Scan for the cell matching the given text and deliver its (x, y) coordinate at center. 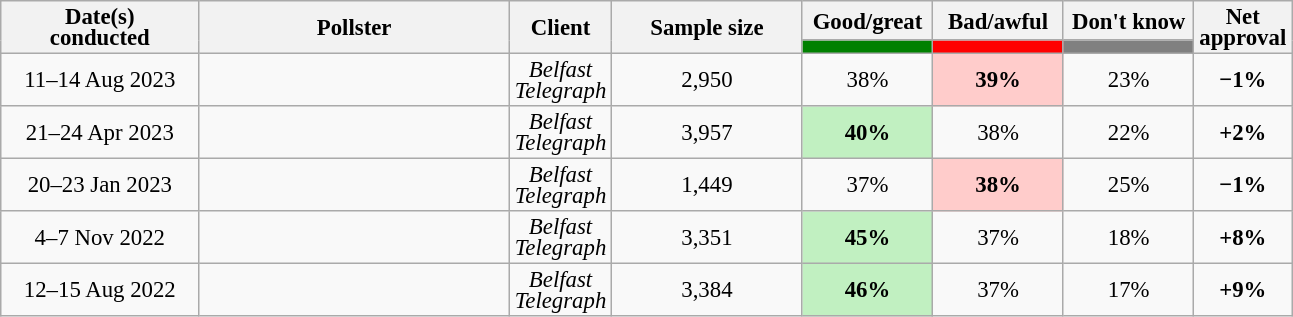
Good/great (868, 20)
20–23 Jan 2023 (100, 186)
Sample size (708, 28)
11–14 Aug 2023 (100, 80)
Net approval (1243, 28)
22% (1128, 132)
45% (868, 238)
Date(s)conducted (100, 28)
3,351 (708, 238)
21–24 Apr 2023 (100, 132)
+9% (1243, 290)
12–15 Aug 2022 (100, 290)
Bad/awful (998, 20)
+8% (1243, 238)
17% (1128, 290)
3,957 (708, 132)
2,950 (708, 80)
1,449 (708, 186)
+2% (1243, 132)
40% (868, 132)
39% (998, 80)
23% (1128, 80)
Client (560, 28)
18% (1128, 238)
Pollster (354, 28)
46% (868, 290)
3,384 (708, 290)
25% (1128, 186)
4–7 Nov 2022 (100, 238)
Don't know (1128, 20)
